For the text-containing cell, return its midpoint in (x, y) coordinate format. 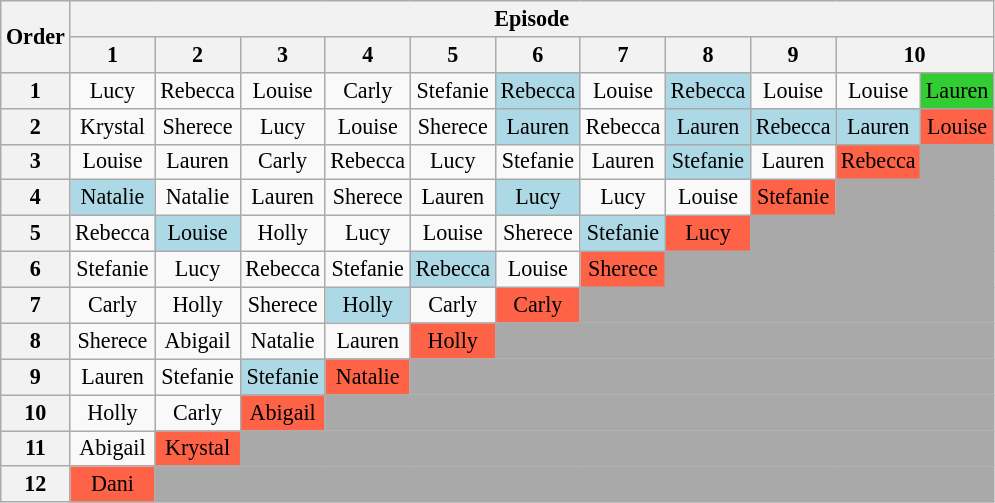
12 (36, 484)
Order (36, 36)
Episode (532, 18)
11 (36, 448)
Dani (112, 484)
